Locate the cell with the specified text and output its (x, y) center coordinate. 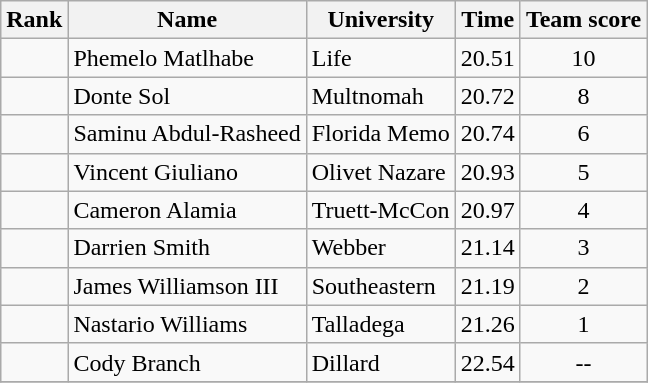
20.74 (488, 134)
Vincent Giuliano (187, 172)
Olivet Nazare (380, 172)
20.72 (488, 96)
Donte Sol (187, 96)
21.19 (488, 286)
20.51 (488, 58)
10 (583, 58)
Multnomah (380, 96)
4 (583, 210)
Truett-McCon (380, 210)
Southeastern (380, 286)
Webber (380, 248)
Life (380, 58)
Nastario Williams (187, 324)
Talladega (380, 324)
Cody Branch (187, 362)
Saminu Abdul-Rasheed (187, 134)
Florida Memo (380, 134)
Dillard (380, 362)
2 (583, 286)
Darrien Smith (187, 248)
Rank (34, 20)
Phemelo Matlhabe (187, 58)
3 (583, 248)
Cameron Alamia (187, 210)
Time (488, 20)
21.14 (488, 248)
22.54 (488, 362)
21.26 (488, 324)
Team score (583, 20)
8 (583, 96)
1 (583, 324)
20.93 (488, 172)
University (380, 20)
5 (583, 172)
6 (583, 134)
Name (187, 20)
-- (583, 362)
James Williamson III (187, 286)
20.97 (488, 210)
